Detect which cell encompasses the target text, then output its (x, y) center coordinate. 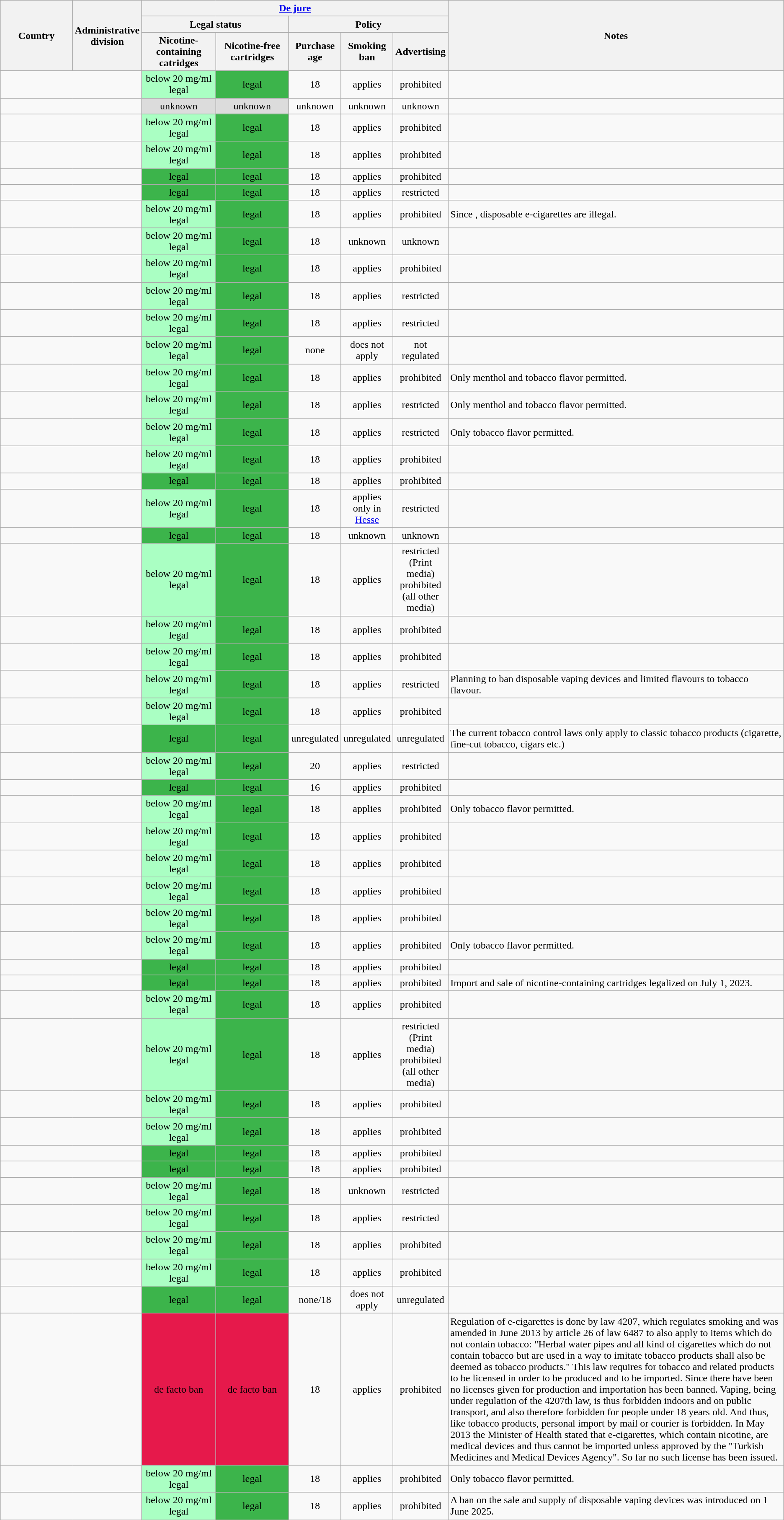
De jure (295, 8)
Policy (369, 24)
A ban on the sale and supply of disposable vaping devices was introduced on 1 June 2025. (616, 1506)
20 (315, 766)
Import and sale of nicotine-containing cartridges legalized on July 1, 2023. (616, 983)
Smoking ban (367, 52)
Administrative division (107, 36)
none (315, 350)
The current tobacco control laws only apply to classic tobacco products (cigarette, fine-cut tobacco, cigars etc.) (616, 738)
Planning to ban disposable vaping devices and limited flavours to tobacco flavour. (616, 684)
Purchase age (315, 52)
Legal status (215, 24)
Advertising (420, 52)
Nicotine-free cartridges (252, 52)
applies only in Hesse (367, 508)
Notes (616, 36)
Nicotine-containing catridges (179, 52)
none/18 (315, 1300)
Country (36, 36)
not regulated (420, 350)
Since , disposable e-cigarettes are illegal. (616, 214)
16 (315, 788)
